Return (x, y) of the center of cell containing provided text 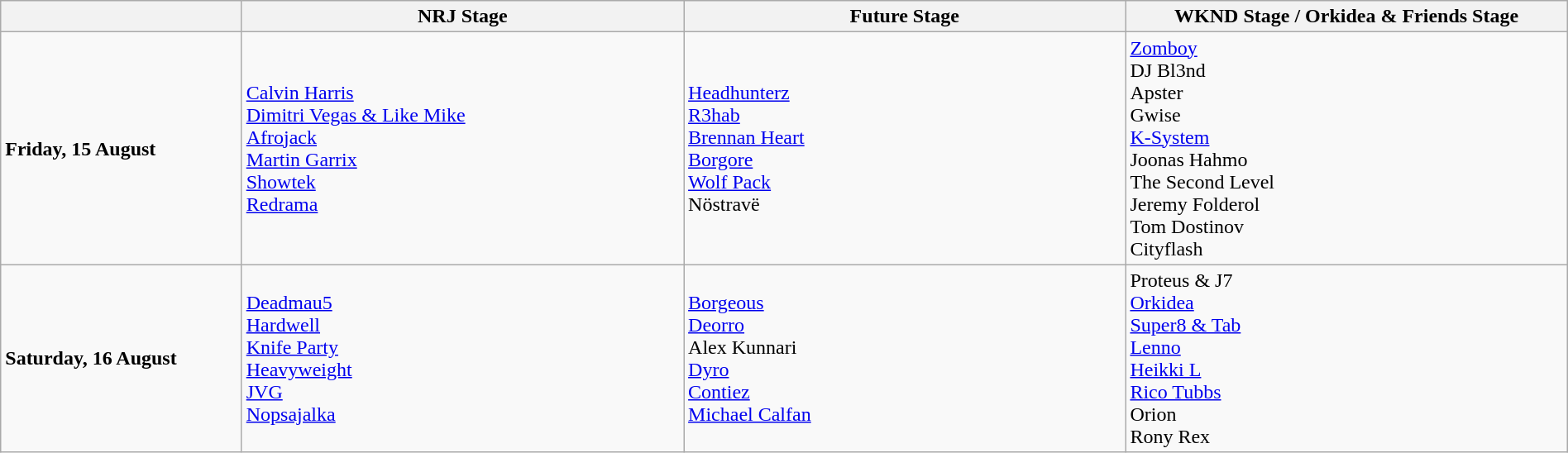
Friday, 15 August (121, 149)
HeadhunterzR3habBrennan HeartBorgoreWolf PackNöstravë (905, 149)
Future Stage (905, 17)
Proteus & J7OrkideaSuper8 & TabLennoHeikki LRico TubbsOrionRony Rex (1346, 359)
Saturday, 16 August (121, 359)
Deadmau5HardwellKnife PartyHeavyweightJVGNopsajalka (462, 359)
BorgeousDeorroAlex KunnariDyroContiezMichael Calfan (905, 359)
NRJ Stage (462, 17)
Calvin HarrisDimitri Vegas & Like MikeAfrojackMartin GarrixShowtekRedrama (462, 149)
ZomboyDJ Bl3ndApsterGwiseK-SystemJoonas HahmoThe Second LevelJeremy FolderolTom DostinovCityflash (1346, 149)
WKND Stage / Orkidea & Friends Stage (1346, 17)
